For the text-containing cell, return its midpoint in (x, y) coordinate format. 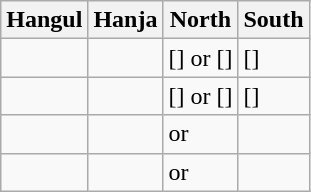
Hanja (126, 20)
North (200, 20)
Hangul (44, 20)
South (274, 20)
